For the text-containing cell, return its midpoint in (X, Y) coordinate format. 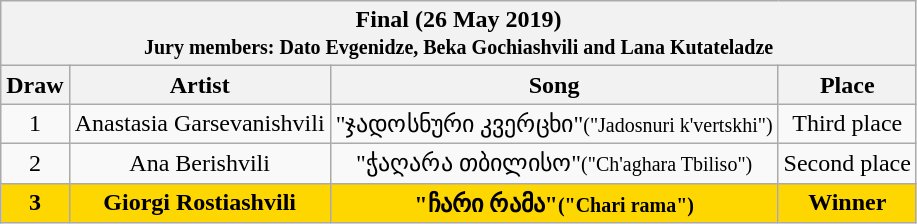
Giorgi Rostiashvili (200, 203)
Draw (35, 85)
Final (26 May 2019)Jury members: Dato Evgenidze, Beka Gochiashvili and Lana Kutateladze (459, 34)
Place (847, 85)
3 (35, 203)
Second place (847, 163)
"ჩარი რამა"("Chari rama") (554, 203)
Song (554, 85)
Ana Berishvili (200, 163)
"ჯადოსნური კვერცხი"("Jadosnuri k'vertskhi") (554, 124)
2 (35, 163)
Anastasia Garsevanishvili (200, 124)
Artist (200, 85)
1 (35, 124)
Winner (847, 203)
"ჭაღარა თბილისო"("Ch'aghara Tbiliso") (554, 163)
Third place (847, 124)
